Determine the [X, Y] coordinate at the center of the cell enclosing the given text.  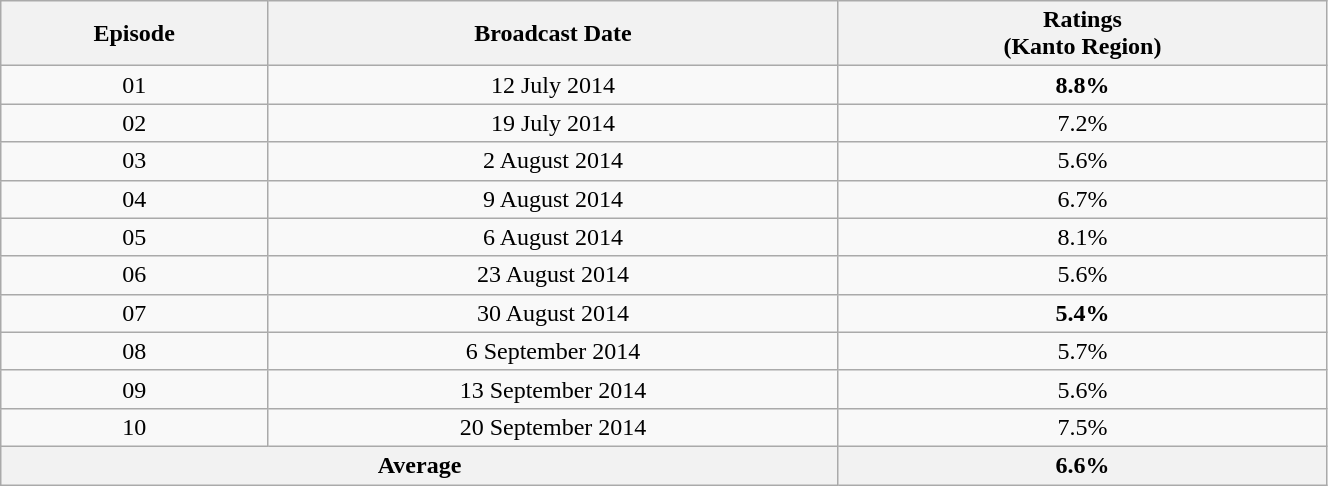
09 [134, 389]
13 September 2014 [554, 389]
6.7% [1082, 199]
Average [420, 465]
2 August 2014 [554, 161]
01 [134, 85]
20 September 2014 [554, 427]
5.7% [1082, 351]
6 August 2014 [554, 237]
9 August 2014 [554, 199]
07 [134, 313]
04 [134, 199]
03 [134, 161]
05 [134, 237]
Ratings(Kanto Region) [1082, 34]
7.2% [1082, 123]
6 September 2014 [554, 351]
Broadcast Date [554, 34]
30 August 2014 [554, 313]
19 July 2014 [554, 123]
5.4% [1082, 313]
23 August 2014 [554, 275]
7.5% [1082, 427]
Episode [134, 34]
02 [134, 123]
8.1% [1082, 237]
12 July 2014 [554, 85]
6.6% [1082, 465]
08 [134, 351]
8.8% [1082, 85]
10 [134, 427]
06 [134, 275]
